Output the (X, Y) coordinate of the center of the cell containing the given text.  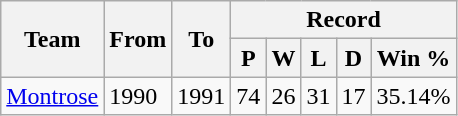
Team (52, 39)
35.14% (414, 96)
1991 (202, 96)
1990 (138, 96)
D (354, 58)
P (248, 58)
Record (344, 20)
26 (284, 96)
Montrose (52, 96)
74 (248, 96)
31 (318, 96)
From (138, 39)
Win % (414, 58)
To (202, 39)
17 (354, 96)
L (318, 58)
W (284, 58)
